Return (X, Y) of the center of cell containing provided text 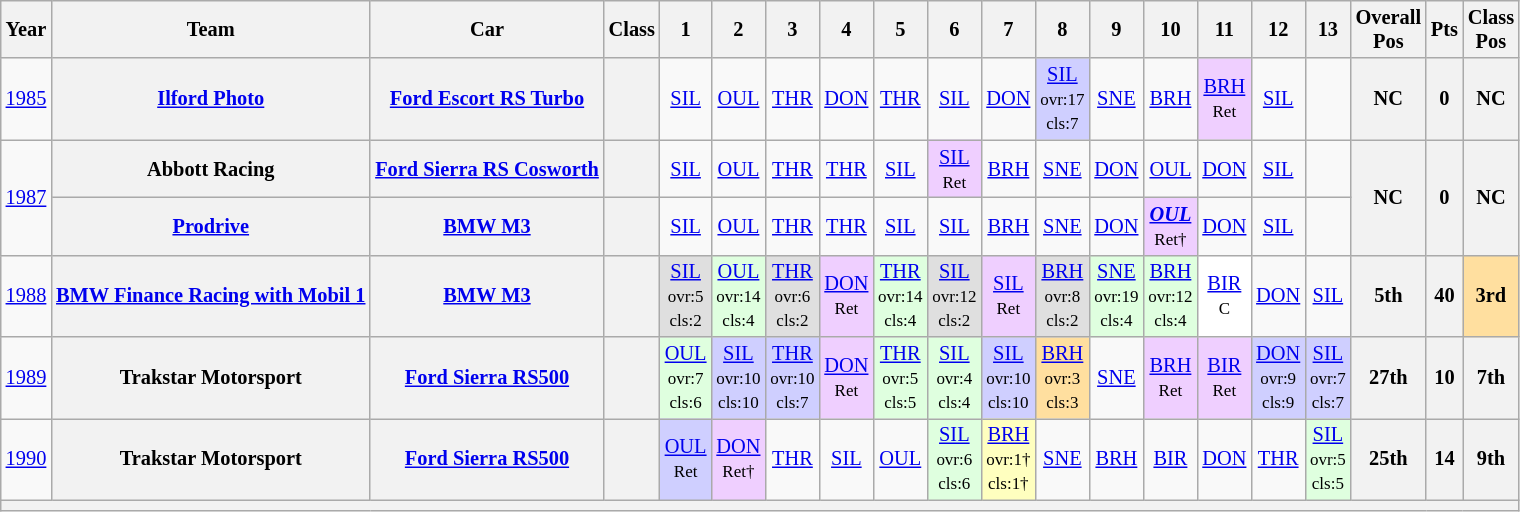
25th (1388, 459)
3 (792, 29)
OULovr:14cls:4 (738, 296)
SNEovr:19cls:4 (1116, 296)
Year (26, 29)
3rd (1491, 296)
OULRet† (1170, 226)
BRHovr:1†cls:1† (1008, 459)
1 (686, 29)
THRovr:6cls:2 (792, 296)
1989 (26, 378)
BRHovr:12cls:4 (1170, 296)
BIR (1170, 459)
BIRC (1224, 296)
9th (1491, 459)
1990 (26, 459)
7 (1008, 29)
DONRet† (738, 459)
BMW Finance Racing with Mobil 1 (210, 296)
9 (1116, 29)
13 (1328, 29)
7th (1491, 378)
8 (1062, 29)
Prodrive (210, 226)
5 (900, 29)
Abbott Racing (210, 169)
OULRet (686, 459)
Car (486, 29)
Class (632, 29)
Ford Escort RS Turbo (486, 99)
OverallPos (1388, 29)
OULovr:7cls:6 (686, 378)
SILovr:5cls:2 (686, 296)
THRovr:14cls:4 (900, 296)
Pts (1444, 29)
Team (210, 29)
BRHovr:8cls:2 (1062, 296)
SILovr:7cls:7 (1328, 378)
2 (738, 29)
14 (1444, 459)
11 (1224, 29)
BIRRet (1224, 378)
12 (1278, 29)
SILovr:5cls:5 (1328, 459)
1987 (26, 198)
5th (1388, 296)
1985 (26, 99)
27th (1388, 378)
SILovr:12cls:2 (954, 296)
THRovr:10cls:7 (792, 378)
BRHovr:3cls:3 (1062, 378)
Ford Sierra RS Cosworth (486, 169)
DONovr:9cls:9 (1278, 378)
THRovr:5cls:5 (900, 378)
Ilford Photo (210, 99)
SILovr:17cls:7 (1062, 99)
6 (954, 29)
SILovr:6cls:6 (954, 459)
ClassPos (1491, 29)
4 (846, 29)
40 (1444, 296)
1988 (26, 296)
SILovr:4cls:4 (954, 378)
